From the cell containing the given text, extract its center point as (x, y) coordinate. 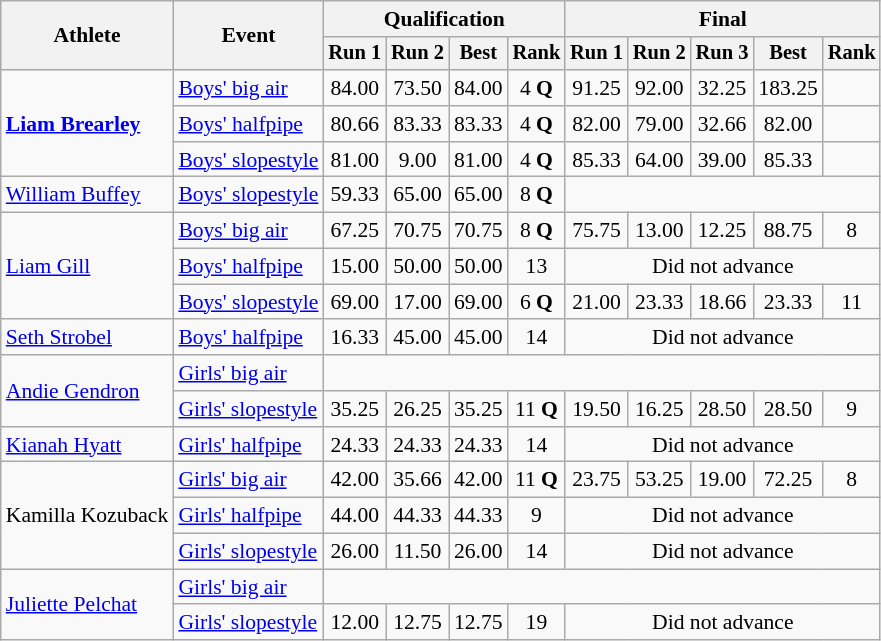
William Buffey (88, 195)
9.00 (418, 160)
18.66 (722, 302)
Athlete (88, 36)
Qualification (444, 19)
Kianah Hyatt (88, 445)
183.25 (788, 88)
53.25 (660, 480)
19.00 (722, 480)
35.66 (418, 480)
11.50 (418, 552)
16.25 (660, 409)
Seth Strobel (88, 338)
26.25 (418, 409)
12.25 (722, 231)
12.00 (354, 623)
Liam Gill (88, 266)
75.75 (596, 231)
80.66 (354, 124)
32.66 (722, 124)
Juliette Pelchat (88, 604)
15.00 (354, 267)
13 (537, 267)
23.75 (596, 480)
6 Q (537, 302)
59.33 (354, 195)
Liam Brearley (88, 124)
16.33 (354, 338)
73.50 (418, 88)
Run 3 (722, 54)
Andie Gendron (88, 390)
21.00 (596, 302)
Event (248, 36)
64.00 (660, 160)
13.00 (660, 231)
39.00 (722, 160)
19 (537, 623)
17.00 (418, 302)
19.50 (596, 409)
88.75 (788, 231)
91.25 (596, 88)
Final (722, 19)
Kamilla Kozuback (88, 516)
32.25 (722, 88)
67.25 (354, 231)
79.00 (660, 124)
72.25 (788, 480)
44.00 (354, 516)
11 (852, 302)
92.00 (660, 88)
